Capture the cell that displays the provided text and extract its (x, y) central coordinate. 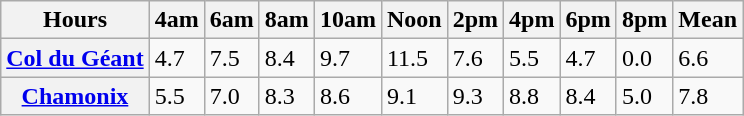
7.8 (708, 96)
9.7 (348, 58)
7.6 (475, 58)
8pm (644, 20)
11.5 (414, 58)
7.0 (232, 96)
7.5 (232, 58)
5.0 (644, 96)
Hours (75, 20)
Chamonix (75, 96)
2pm (475, 20)
9.1 (414, 96)
8am (286, 20)
6pm (588, 20)
Noon (414, 20)
8.8 (532, 96)
6.6 (708, 58)
4pm (532, 20)
9.3 (475, 96)
Col du Géant (75, 58)
4am (176, 20)
8.3 (286, 96)
Mean (708, 20)
8.6 (348, 96)
0.0 (644, 58)
10am (348, 20)
6am (232, 20)
